Find where the given text appears and provide that cell's center as (X, Y) coordinate. 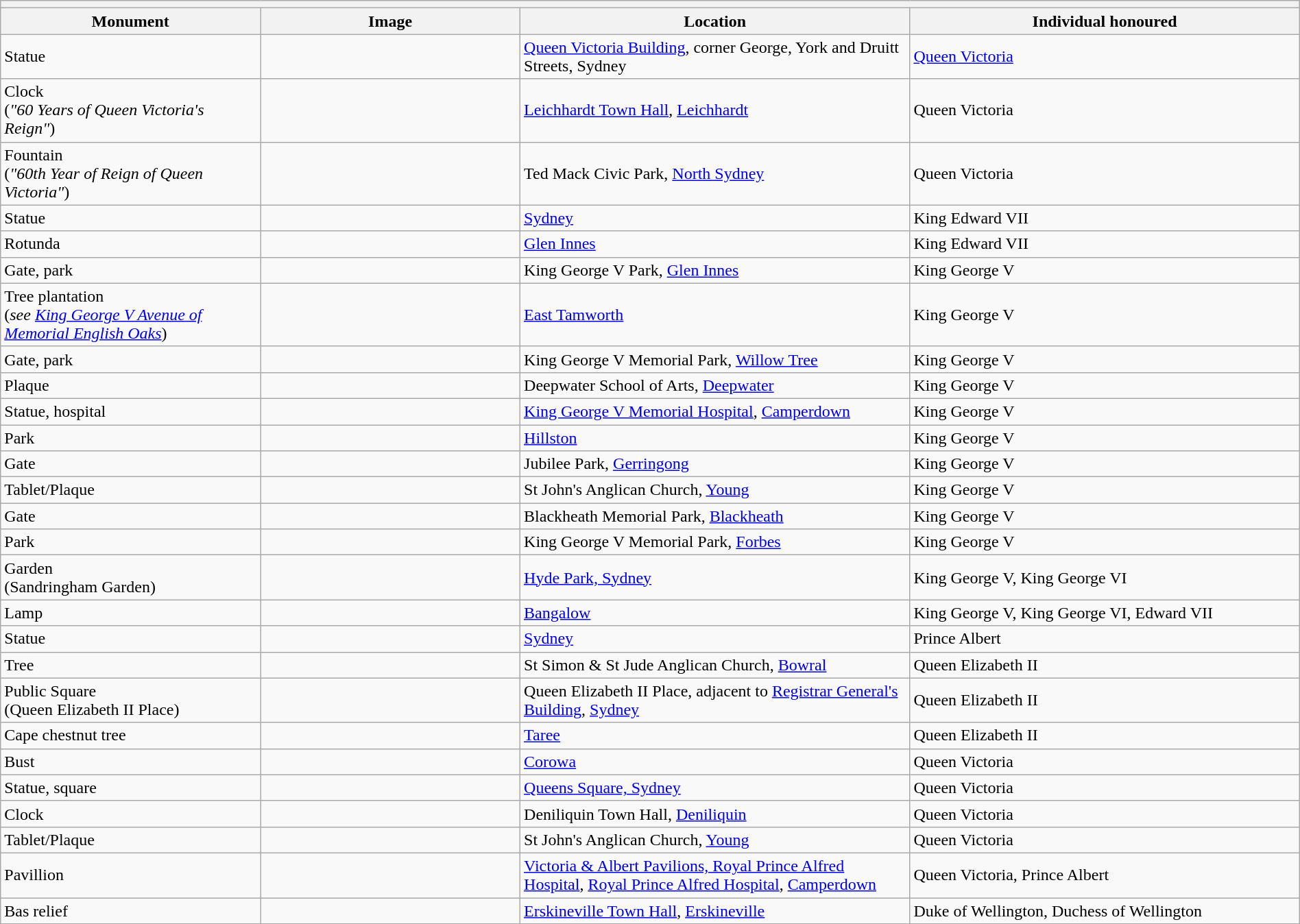
Fountain("60th Year of Reign of Queen Victoria") (130, 173)
Garden(Sandringham Garden) (130, 577)
Taree (715, 735)
Statue, square (130, 788)
Queen Elizabeth II Place, adjacent to Registrar General's Building, Sydney (715, 701)
Queens Square, Sydney (715, 788)
King George V Memorial Park, Willow Tree (715, 359)
Plaque (130, 385)
King George V, King George VI, Edward VII (1105, 613)
Leichhardt Town Hall, Leichhardt (715, 110)
Deepwater School of Arts, Deepwater (715, 385)
Location (715, 21)
Ted Mack Civic Park, North Sydney (715, 173)
Bas relief (130, 911)
King George V, King George VI (1105, 577)
Bangalow (715, 613)
Pavillion (130, 875)
King George V Memorial Hospital, Camperdown (715, 411)
St Simon & St Jude Anglican Church, Bowral (715, 665)
Deniliquin Town Hall, Deniliquin (715, 814)
Erskineville Town Hall, Erskineville (715, 911)
Lamp (130, 613)
Duke of Wellington, Duchess of Wellington (1105, 911)
Queen Victoria Building, corner George, York and Druitt Streets, Sydney (715, 56)
Queen Victoria, Prince Albert (1105, 875)
Public Square(Queen Elizabeth II Place) (130, 701)
Rotunda (130, 244)
Statue, hospital (130, 411)
Blackheath Memorial Park, Blackheath (715, 516)
Monument (130, 21)
Hyde Park, Sydney (715, 577)
King George V Park, Glen Innes (715, 270)
Hillston (715, 438)
Glen Innes (715, 244)
Individual honoured (1105, 21)
Clock("60 Years of Queen Victoria's Reign") (130, 110)
Jubilee Park, Gerringong (715, 464)
Prince Albert (1105, 639)
Tree (130, 665)
Cape chestnut tree (130, 735)
Tree plantation(see King George V Avenue of Memorial English Oaks) (130, 315)
Clock (130, 814)
Bust (130, 762)
Victoria & Albert Pavilions, Royal Prince Alfred Hospital, Royal Prince Alfred Hospital, Camperdown (715, 875)
East Tamworth (715, 315)
King George V Memorial Park, Forbes (715, 542)
Corowa (715, 762)
Image (391, 21)
